Search for the cell housing the specified text and yield its (x, y) center coordinate. 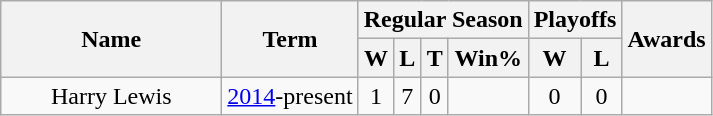
7 (408, 96)
Term (290, 39)
Awards (666, 39)
Harry Lewis (112, 96)
1 (376, 96)
T (434, 58)
Win% (488, 58)
2014-present (290, 96)
Name (112, 39)
Regular Season (443, 20)
Playoffs (575, 20)
